Determine the (x, y) coordinate at the center of the cell enclosing the given text.  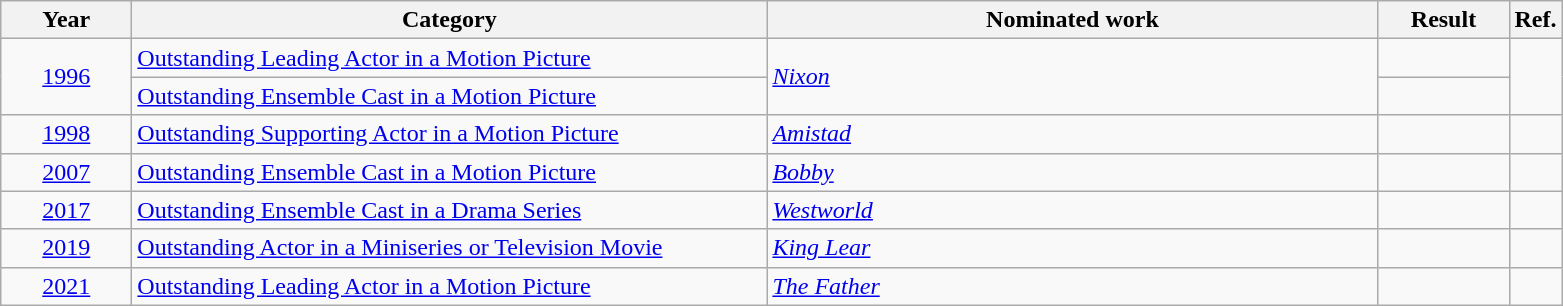
2019 (66, 248)
Nominated work (1072, 20)
Category (450, 20)
2021 (66, 286)
Year (66, 20)
Bobby (1072, 172)
1998 (66, 134)
Nixon (1072, 77)
Outstanding Supporting Actor in a Motion Picture (450, 134)
1996 (66, 77)
Outstanding Actor in a Miniseries or Television Movie (450, 248)
Amistad (1072, 134)
Westworld (1072, 210)
2017 (66, 210)
2007 (66, 172)
Outstanding Ensemble Cast in a Drama Series (450, 210)
King Lear (1072, 248)
Result (1444, 20)
The Father (1072, 286)
Ref. (1536, 20)
